Identify which cell holds the provided text, then report its [X, Y] central coordinate. 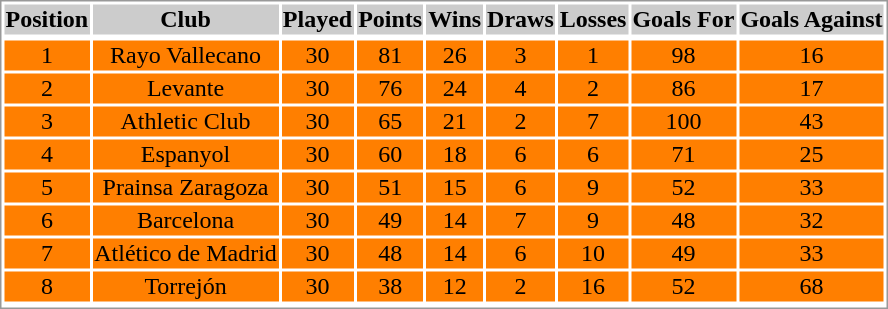
81 [390, 55]
Athletic Club [186, 121]
86 [684, 89]
15 [455, 187]
76 [390, 89]
Espanyol [186, 155]
Barcelona [186, 221]
Losses [593, 19]
Position [47, 19]
Played [317, 19]
38 [390, 287]
60 [390, 155]
26 [455, 55]
5 [47, 187]
Torrejón [186, 287]
Prainsa Zaragoza [186, 187]
43 [812, 121]
18 [455, 155]
51 [390, 187]
Levante [186, 89]
17 [812, 89]
24 [455, 89]
8 [47, 287]
Wins [455, 19]
Goals For [684, 19]
12 [455, 287]
71 [684, 155]
10 [593, 253]
25 [812, 155]
Rayo Vallecano [186, 55]
Points [390, 19]
Draws [521, 19]
Club [186, 19]
Atlético de Madrid [186, 253]
65 [390, 121]
100 [684, 121]
32 [812, 221]
Goals Against [812, 19]
68 [812, 287]
98 [684, 55]
21 [455, 121]
